For the text-containing cell, return its midpoint in [X, Y] coordinate format. 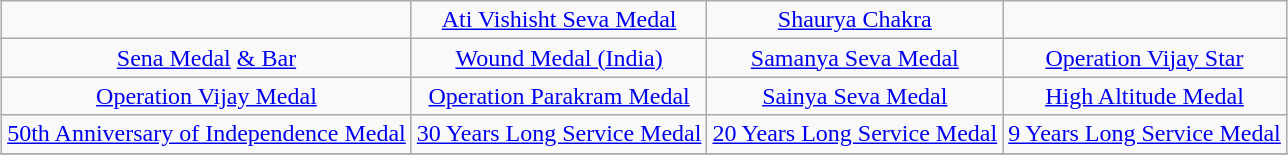
20 Years Long Service Medal [855, 134]
Operation Parakram Medal [559, 96]
Ati Vishisht Seva Medal [559, 20]
50th Anniversary of Independence Medal [207, 134]
Shaurya Chakra [855, 20]
Wound Medal (India) [559, 58]
Sena Medal & Bar [207, 58]
Operation Vijay Medal [207, 96]
9 Years Long Service Medal [1145, 134]
Samanya Seva Medal [855, 58]
Sainya Seva Medal [855, 96]
Operation Vijay Star [1145, 58]
High Altitude Medal [1145, 96]
30 Years Long Service Medal [559, 134]
